Return (X, Y) of the center of cell containing provided text 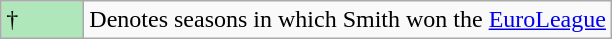
Denotes seasons in which Smith won the EuroLeague (348, 20)
† (42, 20)
